Extract the (X, Y) coordinate from the center of the cell holding the provided text.  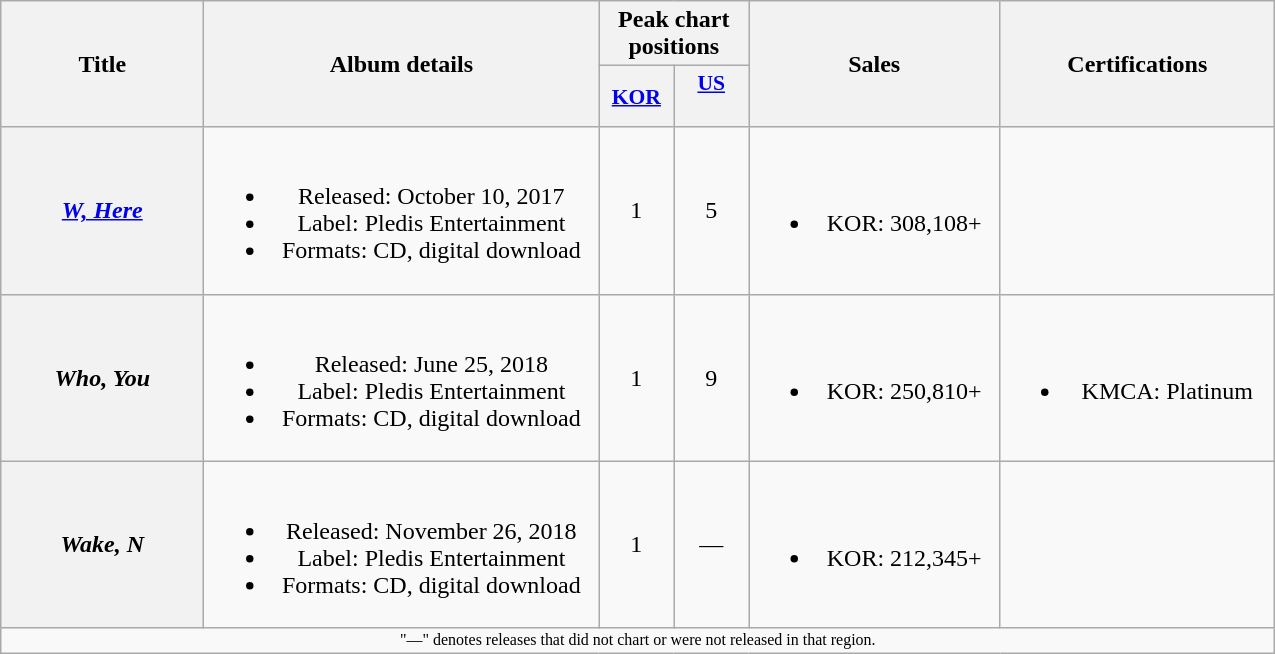
KOR: 250,810+ (874, 378)
KOR: 308,108+ (874, 210)
Wake, N (102, 544)
Sales (874, 64)
— (712, 544)
Certifications (1138, 64)
Peak chart positions (674, 34)
"—" denotes releases that did not chart or were not released in that region. (638, 640)
Released: June 25, 2018Label: Pledis EntertainmentFormats: CD, digital download (402, 378)
Released: November 26, 2018Label: Pledis EntertainmentFormats: CD, digital download (402, 544)
KOR (636, 96)
9 (712, 378)
Released: October 10, 2017Label: Pledis EntertainmentFormats: CD, digital download (402, 210)
Who, You (102, 378)
US (712, 96)
W, Here (102, 210)
Title (102, 64)
Album details (402, 64)
KMCA: Platinum (1138, 378)
KOR: 212,345+ (874, 544)
5 (712, 210)
